Find where the given text appears and provide that cell's center as (X, Y) coordinate. 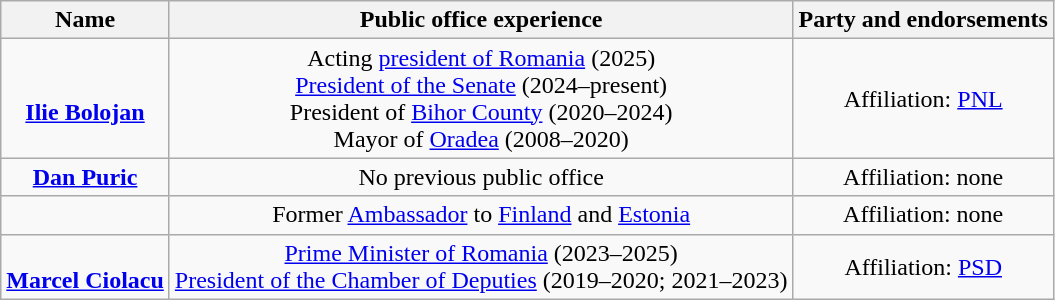
Ilie Bolojan (86, 98)
Affiliation: PNL (923, 98)
No previous public office (481, 177)
Acting president of Romania (2025)President of the Senate (2024–present)President of Bihor County (2020–2024)Mayor of Oradea (2008–2020) (481, 98)
Former Ambassador to Finland and Estonia (481, 215)
Party and endorsements (923, 20)
Affiliation: PSD (923, 266)
Marcel Ciolacu (86, 266)
Prime Minister of Romania (2023–2025)President of the Chamber of Deputies (2019–2020; 2021–2023) (481, 266)
Public office experience (481, 20)
Dan Puric (86, 177)
Name (86, 20)
